From the cell containing the given text, extract its center point as [x, y] coordinate. 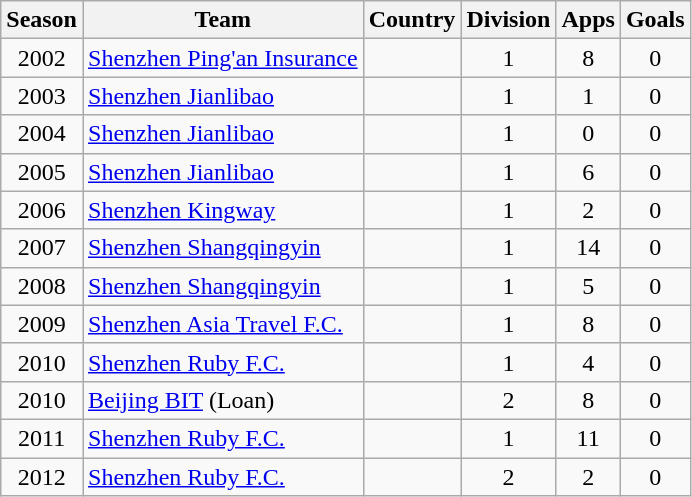
2006 [42, 210]
2007 [42, 248]
14 [588, 248]
Shenzhen Asia Travel F.C. [222, 324]
Shenzhen Ping'an Insurance [222, 58]
2009 [42, 324]
Apps [588, 20]
2008 [42, 286]
2005 [42, 172]
5 [588, 286]
2004 [42, 134]
Season [42, 20]
Beijing BIT (Loan) [222, 400]
2012 [42, 477]
4 [588, 362]
Goals [655, 20]
Country [412, 20]
11 [588, 438]
2003 [42, 96]
Team [222, 20]
2002 [42, 58]
Shenzhen Kingway [222, 210]
Division [508, 20]
6 [588, 172]
2011 [42, 438]
